Pinpoint the cell where the given text exists, returning its (x, y) midpoint coordinate. 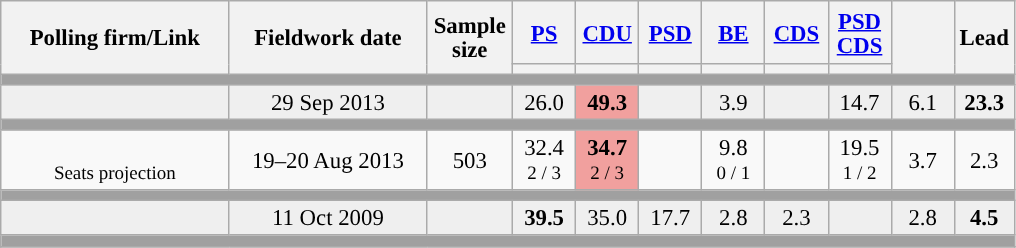
29 Sep 2013 (328, 102)
19.51 / 2 (860, 160)
503 (470, 160)
Sample size (470, 38)
19–20 Aug 2013 (328, 160)
Polling firm/Link (115, 38)
6.1 (922, 102)
Fieldwork date (328, 38)
CDS (796, 32)
3.9 (734, 102)
34.72 / 3 (608, 160)
CDU (608, 32)
PSDCDS (860, 32)
14.7 (860, 102)
PSD (670, 32)
35.0 (608, 218)
26.0 (544, 102)
Seats projection (115, 160)
23.3 (984, 102)
49.3 (608, 102)
3.7 (922, 160)
4.5 (984, 218)
17.7 (670, 218)
BE (734, 32)
9.80 / 1 (734, 160)
Lead (984, 38)
39.5 (544, 218)
PS (544, 32)
32.42 / 3 (544, 160)
11 Oct 2009 (328, 218)
